For the text-containing cell, return its midpoint in [X, Y] coordinate format. 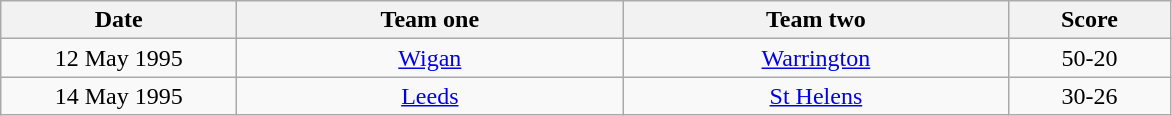
12 May 1995 [119, 58]
St Helens [816, 96]
Wigan [430, 58]
Score [1090, 20]
Date [119, 20]
Team one [430, 20]
Leeds [430, 96]
50-20 [1090, 58]
Warrington [816, 58]
30-26 [1090, 96]
Team two [816, 20]
14 May 1995 [119, 96]
